Find where the given text appears and provide that cell's center as (x, y) coordinate. 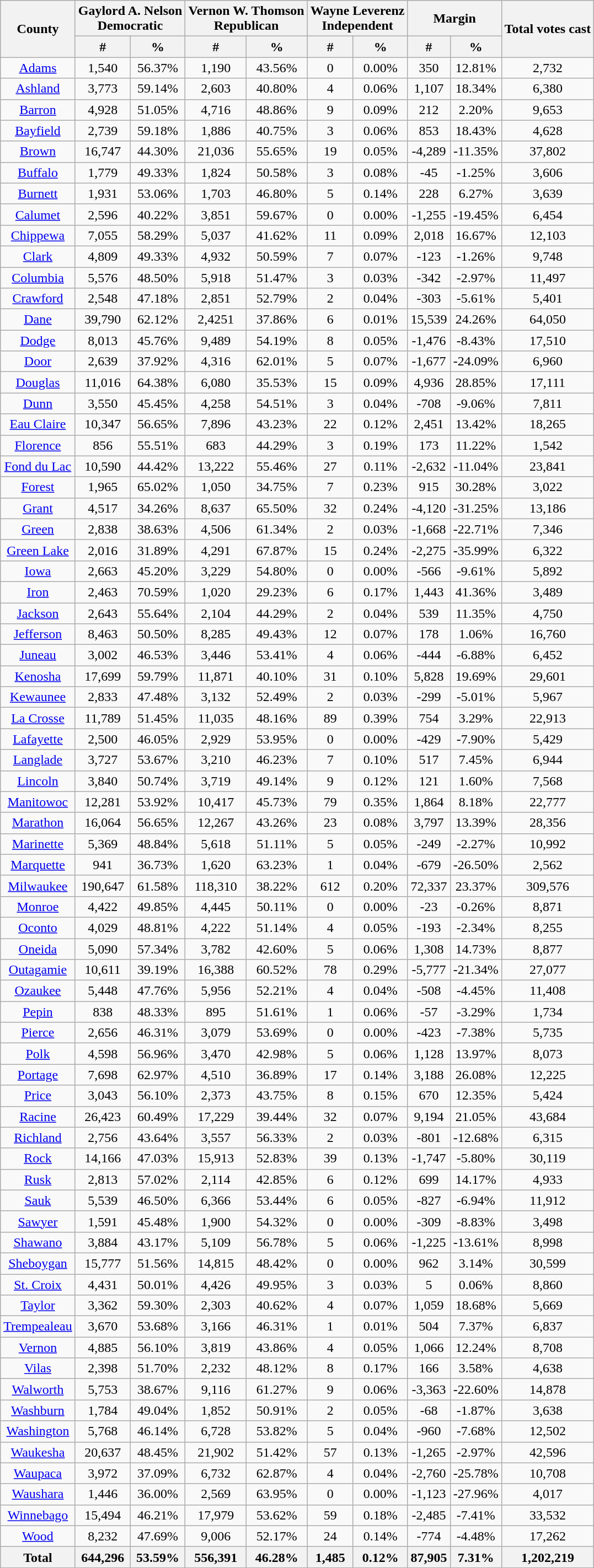
3,166 (216, 1327)
-8.83% (475, 1221)
46.28% (277, 1557)
11,035 (216, 718)
1,784 (103, 1410)
53.67% (158, 760)
Brown (38, 152)
48.84% (158, 844)
1,931 (103, 193)
4,426 (216, 1285)
2,303 (216, 1306)
Waushara (38, 1494)
Burnett (38, 193)
50.58% (277, 173)
Wayne LeverenzIndependent (357, 19)
3,043 (103, 1096)
38.22% (277, 886)
9,489 (216, 341)
18.68% (475, 1306)
4,506 (216, 529)
La Crosse (38, 718)
-9.61% (475, 571)
55.65% (277, 152)
-12.68% (475, 1138)
49.14% (277, 781)
34.75% (277, 487)
5,037 (216, 235)
65.02% (158, 487)
57.34% (158, 949)
4,517 (103, 508)
5,576 (103, 277)
-6.88% (475, 655)
52.21% (277, 991)
Chippewa (38, 235)
-8.43% (475, 341)
1,542 (548, 445)
Pierce (38, 1033)
21,902 (216, 1452)
28.85% (475, 382)
5,539 (103, 1200)
-1,225 (429, 1242)
8,998 (548, 1242)
46.05% (158, 739)
2,756 (103, 1138)
10,992 (548, 844)
Gaylord A. NelsonDemocratic (130, 19)
22,913 (548, 718)
34.26% (158, 508)
3,670 (103, 1327)
79 (330, 802)
5,669 (548, 1306)
27,077 (548, 970)
8,463 (103, 634)
43.86% (277, 1348)
-1.87% (475, 1410)
Winnebago (38, 1515)
7,346 (548, 529)
42.60% (277, 949)
5,892 (548, 571)
1,050 (216, 487)
Monroe (38, 907)
5,753 (103, 1389)
Rock (38, 1159)
50.01% (158, 1285)
60.49% (158, 1117)
36.00% (158, 1494)
45.73% (277, 802)
67.87% (277, 550)
65.50% (277, 508)
118,310 (216, 886)
5,424 (548, 1096)
Door (38, 362)
-1,747 (429, 1159)
48.16% (277, 718)
0.15% (381, 1096)
-24.09% (475, 362)
-9.06% (475, 403)
45.20% (158, 571)
-827 (429, 1200)
2,463 (103, 592)
-303 (429, 299)
4,750 (548, 613)
Milwaukee (38, 886)
48.45% (158, 1452)
48.86% (277, 110)
50.50% (158, 634)
1,540 (103, 68)
3,639 (548, 193)
6,728 (216, 1431)
14,815 (216, 1263)
1,591 (103, 1221)
Total votes cast (548, 29)
53.82% (277, 1431)
Vilas (38, 1368)
-309 (429, 1221)
39.19% (158, 970)
-13.61% (475, 1242)
12 (330, 634)
-423 (429, 1033)
47.18% (158, 299)
51.05% (158, 110)
11,871 (216, 676)
941 (103, 865)
8,255 (548, 928)
46.14% (158, 1431)
3,498 (548, 1221)
3.58% (475, 1368)
Washburn (38, 1410)
56.37% (158, 68)
Sheboygan (38, 1263)
6,452 (548, 655)
-2,275 (429, 550)
8,871 (548, 907)
51.14% (277, 928)
2,373 (216, 1096)
40.22% (158, 214)
11 (330, 235)
14.73% (475, 949)
5,967 (548, 697)
57 (330, 1452)
28,356 (548, 823)
915 (429, 487)
60.52% (277, 970)
3,884 (103, 1242)
-27.96% (475, 1494)
-1,677 (429, 362)
1,852 (216, 1410)
11,497 (548, 277)
5,735 (548, 1033)
15,494 (103, 1515)
-22.60% (475, 1389)
Calumet (38, 214)
4,932 (216, 256)
-708 (429, 403)
9,653 (548, 110)
-444 (429, 655)
683 (216, 445)
Sauk (38, 1200)
2,398 (103, 1368)
40.10% (277, 676)
45.76% (158, 341)
39.44% (277, 1117)
8,232 (103, 1536)
49.43% (277, 634)
Margin (454, 19)
26.08% (475, 1075)
53.69% (277, 1033)
Vernon (38, 1348)
5,956 (216, 991)
670 (429, 1096)
50.74% (158, 781)
Dodge (38, 341)
1,886 (216, 131)
17,699 (103, 676)
Polk (38, 1054)
7,811 (548, 403)
5,918 (216, 277)
3,079 (216, 1033)
1.60% (475, 781)
3,797 (429, 823)
3,002 (103, 655)
12,267 (216, 823)
2,104 (216, 613)
4,422 (103, 907)
11.35% (475, 613)
Kenosha (38, 676)
0.18% (381, 1515)
12.24% (475, 1348)
2,016 (103, 550)
30.28% (475, 487)
895 (216, 1012)
45.48% (158, 1221)
54.80% (277, 571)
16,064 (103, 823)
42.98% (277, 1054)
1,190 (216, 68)
Iron (38, 592)
Oneida (38, 949)
51.70% (158, 1368)
70.59% (158, 592)
2,500 (103, 739)
3,362 (103, 1306)
-11.04% (475, 466)
54.51% (277, 403)
48.81% (158, 928)
1,734 (548, 1012)
10,590 (103, 466)
6.27% (475, 193)
-2.27% (475, 844)
49.85% (158, 907)
48.12% (277, 1368)
4,291 (216, 550)
4,445 (216, 907)
55.51% (158, 445)
3,229 (216, 571)
-25.78% (475, 1473)
-0.26% (475, 907)
-35.99% (475, 550)
3,188 (429, 1075)
-2,760 (429, 1473)
7.31% (475, 1557)
38.67% (158, 1389)
54.32% (277, 1221)
Taylor (38, 1306)
5,090 (103, 949)
5,618 (216, 844)
Green (38, 529)
4,809 (103, 256)
37.92% (158, 362)
49.95% (277, 1285)
37.09% (158, 1473)
Wood (38, 1536)
50.91% (277, 1410)
4,628 (548, 131)
1,443 (429, 592)
23 (330, 823)
61.27% (277, 1389)
42.85% (277, 1179)
3,773 (103, 89)
1,824 (216, 173)
3,819 (216, 1348)
-4,120 (429, 508)
31.89% (158, 550)
12,281 (103, 802)
Kewaunee (38, 697)
6,322 (548, 550)
350 (429, 68)
78 (330, 970)
Waupaca (38, 1473)
53.92% (158, 802)
2,562 (548, 865)
0.29% (381, 970)
Adams (38, 68)
-508 (429, 991)
-68 (429, 1410)
4,716 (216, 110)
Waukesha (38, 1452)
46.21% (158, 1515)
1,107 (429, 89)
63.23% (277, 865)
13.97% (475, 1054)
2,596 (103, 214)
1,779 (103, 173)
62.01% (277, 362)
Richland (38, 1138)
61.58% (158, 886)
-3.29% (475, 1012)
52.79% (277, 299)
26,423 (103, 1117)
Forest (38, 487)
11,016 (103, 382)
30,599 (548, 1263)
59.67% (277, 214)
5,828 (429, 676)
-2.34% (475, 928)
0.11% (381, 466)
Vernon W. ThomsonRepublican (246, 19)
1,308 (429, 949)
53.68% (158, 1327)
-4,289 (429, 152)
6,837 (548, 1327)
212 (429, 110)
612 (330, 886)
3,851 (216, 214)
2,813 (103, 1179)
89 (330, 718)
-1,476 (429, 341)
46.80% (277, 193)
13.39% (475, 823)
0.20% (381, 886)
42,596 (548, 1452)
3,132 (216, 697)
6,080 (216, 382)
51.47% (277, 277)
Clark (38, 256)
13.42% (475, 424)
8,637 (216, 508)
4,936 (429, 382)
43.23% (277, 424)
47.48% (158, 697)
3,446 (216, 655)
48.33% (158, 1012)
Marinette (38, 844)
12.35% (475, 1096)
43.75% (277, 1096)
15,913 (216, 1159)
1,485 (330, 1557)
3.14% (475, 1263)
57.02% (158, 1179)
12,225 (548, 1075)
27 (330, 466)
9,748 (548, 256)
17,262 (548, 1536)
Racine (38, 1117)
Columbia (38, 277)
1.06% (475, 634)
-19.45% (475, 214)
51.11% (277, 844)
-3,363 (429, 1389)
6,960 (548, 362)
2.20% (475, 110)
644,296 (103, 1557)
3,550 (103, 403)
173 (429, 445)
43.17% (158, 1242)
46.23% (277, 760)
Marquette (38, 865)
3,727 (103, 760)
-45 (429, 173)
51.42% (277, 1452)
4,431 (103, 1285)
County (38, 29)
Total (38, 1557)
Bayfield (38, 131)
1,864 (429, 802)
8,285 (216, 634)
-57 (429, 1012)
3,840 (103, 781)
2,114 (216, 1179)
39,790 (103, 320)
Oconto (38, 928)
4,598 (103, 1054)
55.64% (158, 613)
Langlade (38, 760)
15,777 (103, 1263)
556,391 (216, 1557)
31 (330, 676)
Price (38, 1096)
3,022 (548, 487)
0.39% (381, 718)
21.05% (475, 1117)
4,928 (103, 110)
517 (429, 760)
309,576 (548, 886)
2,656 (103, 1033)
1,900 (216, 1221)
5,448 (103, 991)
2,929 (216, 739)
43,684 (548, 1117)
16,760 (548, 634)
29.23% (277, 592)
13,222 (216, 466)
11,789 (103, 718)
20,637 (103, 1452)
50.59% (277, 256)
52.83% (277, 1159)
7,568 (548, 781)
539 (429, 613)
178 (429, 634)
Fond du Lac (38, 466)
2,739 (103, 131)
51.56% (158, 1263)
8.18% (475, 802)
11,912 (548, 1200)
6,366 (216, 1200)
2,732 (548, 68)
87,905 (429, 1557)
St. Croix (38, 1285)
Grant (38, 508)
-7.68% (475, 1431)
166 (429, 1368)
4,258 (216, 403)
0.19% (381, 445)
Florence (38, 445)
-342 (429, 277)
2,663 (103, 571)
2,548 (103, 299)
49.04% (158, 1410)
7,896 (216, 424)
40.62% (277, 1306)
-1,265 (429, 1452)
15,539 (429, 320)
19 (330, 152)
2,833 (103, 697)
Dane (38, 320)
51.45% (158, 718)
-7.41% (475, 1515)
-679 (429, 865)
38.63% (158, 529)
838 (103, 1012)
5,109 (216, 1242)
1,059 (429, 1306)
45.45% (158, 403)
2,643 (103, 613)
-429 (429, 739)
0.23% (381, 487)
-11.35% (475, 152)
46.53% (158, 655)
-22.71% (475, 529)
8,860 (548, 1285)
-2,632 (429, 466)
-7.90% (475, 739)
17,111 (548, 382)
Pepin (38, 1012)
Walworth (38, 1389)
-1,123 (429, 1494)
47.03% (158, 1159)
10,417 (216, 802)
46.50% (158, 1200)
4,017 (548, 1494)
2,4251 (216, 320)
Crawford (38, 299)
64,050 (548, 320)
-5.61% (475, 299)
Shawano (38, 1242)
504 (429, 1327)
3.29% (475, 718)
2,851 (216, 299)
5,369 (103, 844)
3,782 (216, 949)
53.41% (277, 655)
962 (429, 1263)
48.42% (277, 1263)
Portage (38, 1075)
11,408 (548, 991)
30,119 (548, 1159)
3,489 (548, 592)
47.69% (158, 1536)
9,116 (216, 1389)
50.11% (277, 907)
17,510 (548, 341)
-566 (429, 571)
12.81% (475, 68)
8,073 (548, 1054)
18.34% (475, 89)
10,611 (103, 970)
40.75% (277, 131)
1,202,219 (548, 1557)
1,066 (429, 1348)
17,979 (216, 1515)
3,210 (216, 760)
14.17% (475, 1179)
43.64% (158, 1138)
23.37% (475, 886)
4,933 (548, 1179)
7,698 (103, 1075)
-801 (429, 1138)
4,029 (103, 928)
43.26% (277, 823)
Green Lake (38, 550)
36.73% (158, 865)
4,885 (103, 1348)
59.30% (158, 1306)
53.95% (277, 739)
10,708 (548, 1473)
6,732 (216, 1473)
-299 (429, 697)
63.95% (277, 1494)
Washington (38, 1431)
55.46% (277, 466)
Trempealeau (38, 1327)
39 (330, 1159)
7.45% (475, 760)
0.35% (381, 802)
Sawyer (38, 1221)
-2,485 (429, 1515)
64.38% (158, 382)
18,265 (548, 424)
19.69% (475, 676)
4,638 (548, 1368)
52.17% (277, 1536)
-1.25% (475, 173)
Buffalo (38, 173)
853 (429, 131)
8,013 (103, 341)
62.87% (277, 1473)
29,601 (548, 676)
-4.48% (475, 1536)
3,470 (216, 1054)
10,347 (103, 424)
1,446 (103, 1494)
58.29% (158, 235)
4,510 (216, 1075)
2,639 (103, 362)
2,018 (429, 235)
4,316 (216, 362)
13,186 (548, 508)
Ashland (38, 89)
36.89% (277, 1075)
Iowa (38, 571)
Outagamie (38, 970)
24.26% (475, 320)
59.18% (158, 131)
Jackson (38, 613)
Dunn (38, 403)
43.56% (277, 68)
Lafayette (38, 739)
62.12% (158, 320)
3,972 (103, 1473)
-774 (429, 1536)
856 (103, 445)
5,768 (103, 1431)
Manitowoc (38, 802)
12,502 (548, 1431)
56.96% (158, 1054)
Lincoln (38, 781)
72,337 (429, 886)
11.22% (475, 445)
9,006 (216, 1536)
23,841 (548, 466)
7.37% (475, 1327)
59 (330, 1515)
-5.01% (475, 697)
47.76% (158, 991)
3,719 (216, 781)
-960 (429, 1431)
62.97% (158, 1075)
Barron (38, 110)
37,802 (548, 152)
1,965 (103, 487)
-5.80% (475, 1159)
14,166 (103, 1159)
40.80% (277, 89)
Jefferson (38, 634)
Rusk (38, 1179)
51.61% (277, 1012)
12,103 (548, 235)
37.86% (277, 320)
Marathon (38, 823)
-123 (429, 256)
6,944 (548, 760)
16.67% (475, 235)
1,128 (429, 1054)
54.19% (277, 341)
53.44% (277, 1200)
1,020 (216, 592)
22,777 (548, 802)
17,229 (216, 1117)
2,603 (216, 89)
-1,668 (429, 529)
228 (429, 193)
-193 (429, 928)
33,532 (548, 1515)
-5,777 (429, 970)
44.42% (158, 466)
4,222 (216, 928)
121 (429, 781)
9,194 (429, 1117)
48.50% (158, 277)
16,747 (103, 152)
59.14% (158, 89)
3,638 (548, 1410)
53.06% (158, 193)
2,838 (103, 529)
-31.25% (475, 508)
2,451 (429, 424)
61.34% (277, 529)
190,647 (103, 886)
52.49% (277, 697)
18.43% (475, 131)
14,878 (548, 1389)
41.62% (277, 235)
Ozaukee (38, 991)
-26.50% (475, 865)
6,315 (548, 1138)
2,232 (216, 1368)
16,388 (216, 970)
44.30% (158, 152)
17 (330, 1075)
-6.94% (475, 1200)
24 (330, 1536)
8,877 (548, 949)
21,036 (216, 152)
3,606 (548, 173)
53.59% (158, 1557)
Juneau (38, 655)
7,055 (103, 235)
-23 (429, 907)
-7.38% (475, 1033)
41.36% (475, 592)
1,703 (216, 193)
35.53% (277, 382)
2,569 (216, 1494)
-249 (429, 844)
699 (429, 1179)
5,401 (548, 299)
53.62% (277, 1515)
-4.45% (475, 991)
-1.26% (475, 256)
-1,255 (429, 214)
6,380 (548, 89)
8,708 (548, 1348)
754 (429, 718)
1,620 (216, 865)
56.78% (277, 1242)
Douglas (38, 382)
5,429 (548, 739)
6,454 (548, 214)
22 (330, 424)
-21.34% (475, 970)
Eau Claire (38, 424)
3,557 (216, 1138)
56.33% (277, 1138)
59.79% (158, 676)
